Search for the cell housing the specified text and yield its [x, y] center coordinate. 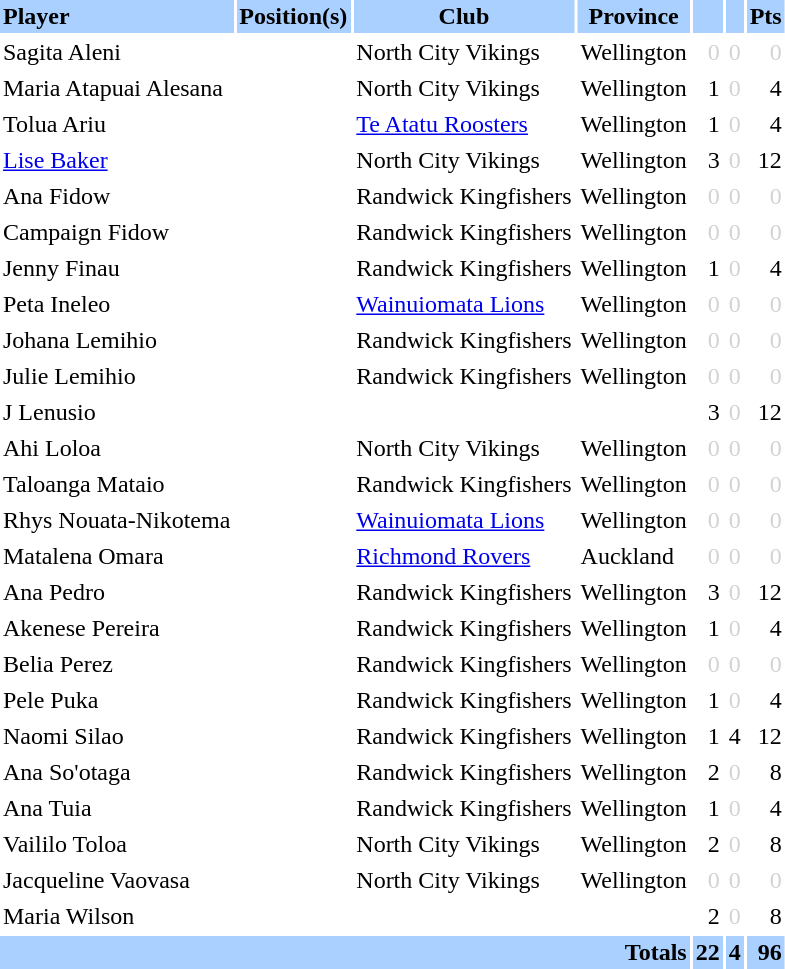
Player [116, 16]
J Lenusio [116, 412]
Ana Pedro [116, 592]
Tolua Ariu [116, 124]
Peta Ineleo [116, 304]
Ahi Loloa [116, 448]
Belia Perez [116, 664]
Julie Lemihio [116, 376]
Ana So'otaga [116, 772]
Campaign Fidow [116, 232]
Maria Atapuai Alesana [116, 88]
Pele Puka [116, 700]
Vaililo Toloa [116, 844]
Rhys Nouata-Nikotema [116, 520]
Jenny Finau [116, 268]
Matalena Omara [116, 556]
Ana Tuia [116, 808]
Pts [766, 16]
Akenese Pereira [116, 628]
Taloanga Mataio [116, 484]
Johana Lemihio [116, 340]
Club [464, 16]
Te Atatu Roosters [464, 124]
Ana Fidow [116, 196]
Sagita Aleni [116, 52]
Auckland [634, 556]
96 [766, 952]
Totals [345, 952]
Province [634, 16]
Richmond Rovers [464, 556]
Maria Wilson [116, 916]
Position(s) [293, 16]
Naomi Silao [116, 736]
Lise Baker [116, 160]
Jacqueline Vaovasa [116, 880]
22 [708, 952]
